Extract the [x, y] coordinate from the center of the cell holding the provided text.  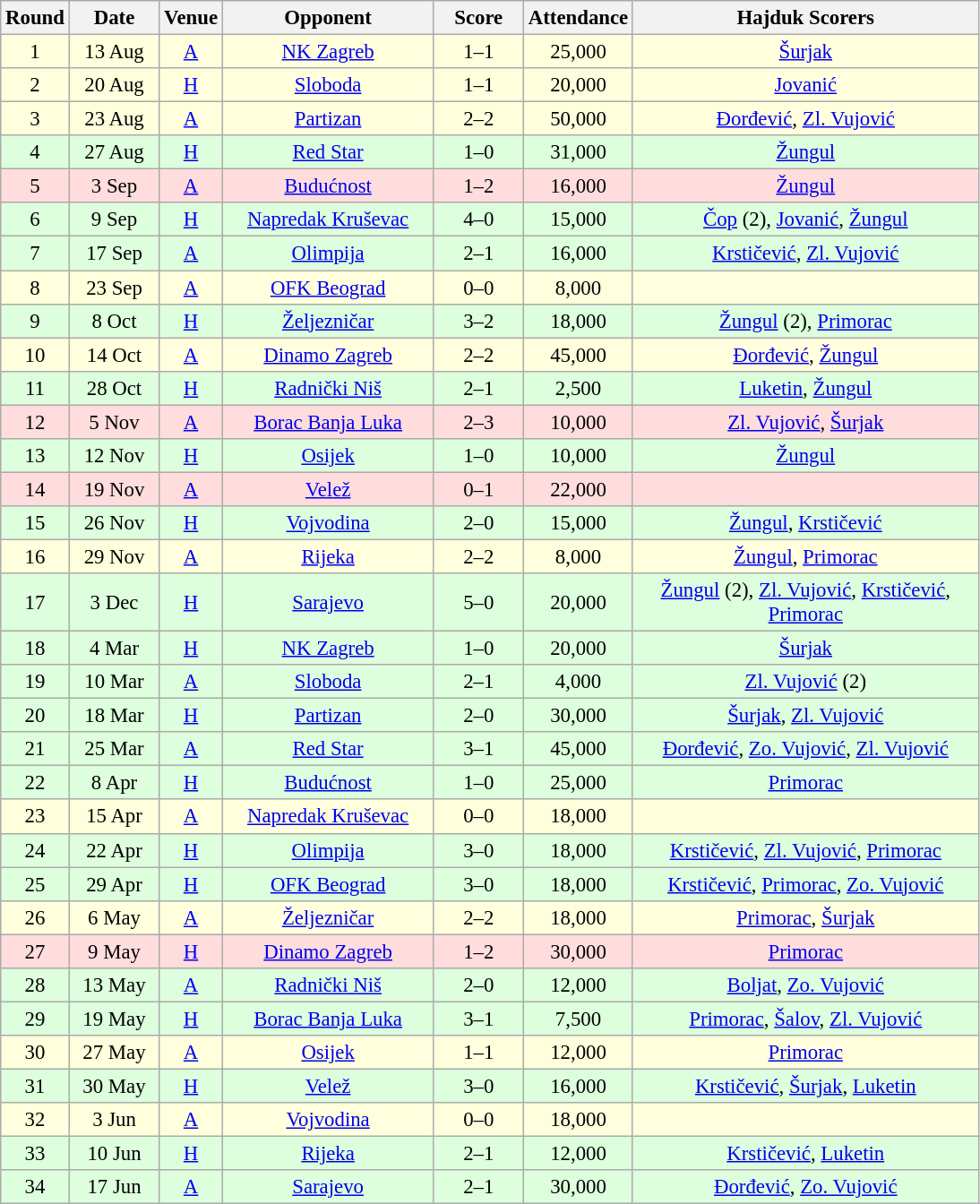
20 [35, 716]
25 Mar [115, 749]
29 [35, 1019]
21 [35, 749]
22 Apr [115, 850]
15 [35, 523]
27 May [115, 1053]
29 Apr [115, 884]
Đorđević, Zo. Vujović [805, 1187]
Šurjak, Zl. Vujović [805, 716]
17 Sep [115, 254]
10 Mar [115, 682]
50,000 [579, 119]
12 [35, 422]
34 [35, 1187]
10 Jun [115, 1154]
5–0 [478, 602]
30 [35, 1053]
Đorđević, Žungul [805, 355]
Krstičević, Primorac, Zo. Vujović [805, 884]
24 [35, 850]
Luketin, Žungul [805, 388]
Date [115, 18]
31,000 [579, 152]
19 [35, 682]
27 Aug [115, 152]
29 Nov [115, 556]
17 Jun [115, 1187]
Krstičević, Zl. Vujović [805, 254]
1 [35, 52]
Krstičević, Zl. Vujović, Primorac [805, 850]
Žungul (2), Zl. Vujović, Krstičević, Primorac [805, 602]
Krstičević, Šurjak, Luketin [805, 1086]
14 Oct [115, 355]
7,500 [579, 1019]
4 Mar [115, 649]
Zl. Vujović, Šurjak [805, 422]
12 Nov [115, 456]
Jovanić [805, 85]
19 May [115, 1019]
3–2 [478, 321]
13 Aug [115, 52]
Boljat, Zo. Vujović [805, 985]
22 [35, 783]
23 Sep [115, 288]
Žungul, Krstičević [805, 523]
2 [35, 85]
Đorđević, Zl. Vujović [805, 119]
Score [478, 18]
4,000 [579, 682]
31 [35, 1086]
13 May [115, 985]
4–0 [478, 219]
18 [35, 649]
23 Aug [115, 119]
10 [35, 355]
17 [35, 602]
3 Jun [115, 1120]
2–3 [478, 422]
8 Oct [115, 321]
25 [35, 884]
6 [35, 219]
Primorac, Šurjak [805, 917]
32 [35, 1120]
15 Apr [115, 817]
19 Nov [115, 489]
26 [35, 917]
3 [35, 119]
28 Oct [115, 388]
20 Aug [115, 85]
0–1 [478, 489]
Đorđević, Zo. Vujović, Zl. Vujović [805, 749]
Zl. Vujović (2) [805, 682]
2,500 [579, 388]
13 [35, 456]
Čop (2), Jovanić, Žungul [805, 219]
6 May [115, 917]
26 Nov [115, 523]
9 [35, 321]
9 May [115, 951]
Primorac, Šalov, Zl. Vujović [805, 1019]
Krstičević, Luketin [805, 1154]
Žungul (2), Primorac [805, 321]
Venue [192, 18]
Žungul, Primorac [805, 556]
28 [35, 985]
4 [35, 152]
8 Apr [115, 783]
3 Dec [115, 602]
27 [35, 951]
Round [35, 18]
14 [35, 489]
9 Sep [115, 219]
7 [35, 254]
5 [35, 186]
16 [35, 556]
22,000 [579, 489]
18 Mar [115, 716]
33 [35, 1154]
Hajduk Scorers [805, 18]
23 [35, 817]
30 May [115, 1086]
8 [35, 288]
Attendance [579, 18]
3 Sep [115, 186]
5 Nov [115, 422]
11 [35, 388]
Opponent [328, 18]
